Scan for the cell matching the given text and deliver its (x, y) coordinate at center. 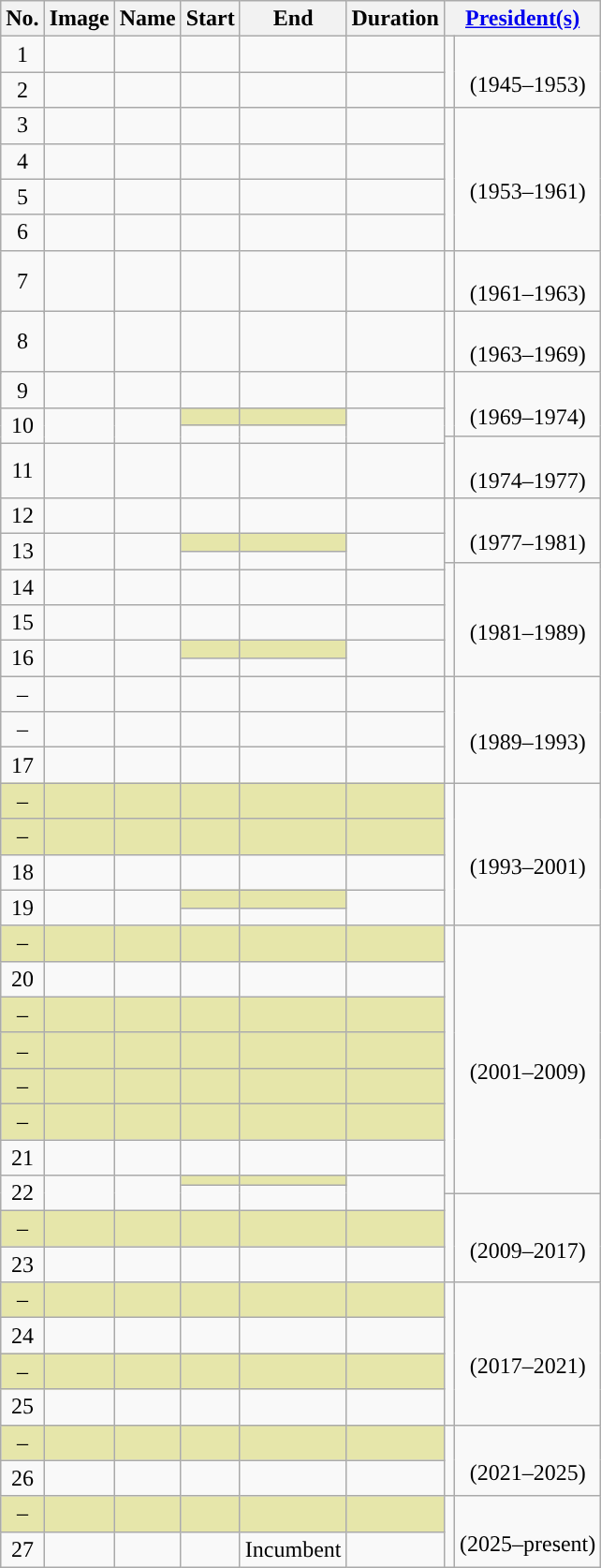
7 (22, 281)
23 (22, 1265)
13 (22, 551)
(2021–2025) (527, 1460)
22 (22, 1193)
1 (22, 54)
21 (22, 1158)
(1989–1993) (527, 730)
17 (22, 765)
(1993–2001) (527, 854)
12 (22, 515)
5 (22, 197)
No. (22, 19)
Start (210, 19)
20 (22, 979)
President(s) (522, 19)
25 (22, 1407)
(1974–1977) (527, 466)
19 (22, 908)
(2017–2021) (527, 1354)
(1969–1974) (527, 405)
2 (22, 90)
Image (79, 19)
(1953–1961) (527, 179)
Duration (395, 19)
(1963–1969) (527, 341)
18 (22, 872)
(2025–present) (527, 1531)
6 (22, 232)
(2001–2009) (527, 1058)
4 (22, 161)
14 (22, 587)
15 (22, 623)
26 (22, 1478)
Name (148, 19)
(1961–1963) (527, 281)
10 (22, 425)
(1945–1953) (527, 72)
27 (22, 1549)
Incumbent (293, 1549)
9 (22, 390)
16 (22, 658)
3 (22, 126)
(1981–1989) (527, 618)
8 (22, 341)
11 (22, 470)
(1977–1981) (527, 530)
End (293, 19)
24 (22, 1336)
(2009–2017) (527, 1238)
